Locate the cell with the specified text and output its (X, Y) center coordinate. 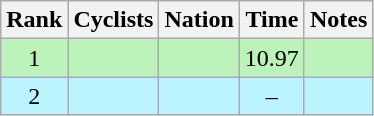
– (272, 96)
1 (34, 58)
Notes (338, 20)
Cyclists (114, 20)
Rank (34, 20)
Time (272, 20)
Nation (199, 20)
2 (34, 96)
10.97 (272, 58)
